Detect which cell encompasses the target text, then output its [X, Y] center coordinate. 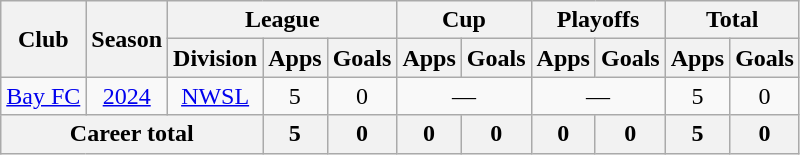
Season [127, 39]
Playoffs [598, 20]
Total [732, 20]
2024 [127, 96]
NWSL [216, 96]
Cup [464, 20]
League [282, 20]
Bay FC [44, 96]
Club [44, 39]
Career total [132, 134]
Division [216, 58]
